Search for the cell housing the specified text and yield its (X, Y) center coordinate. 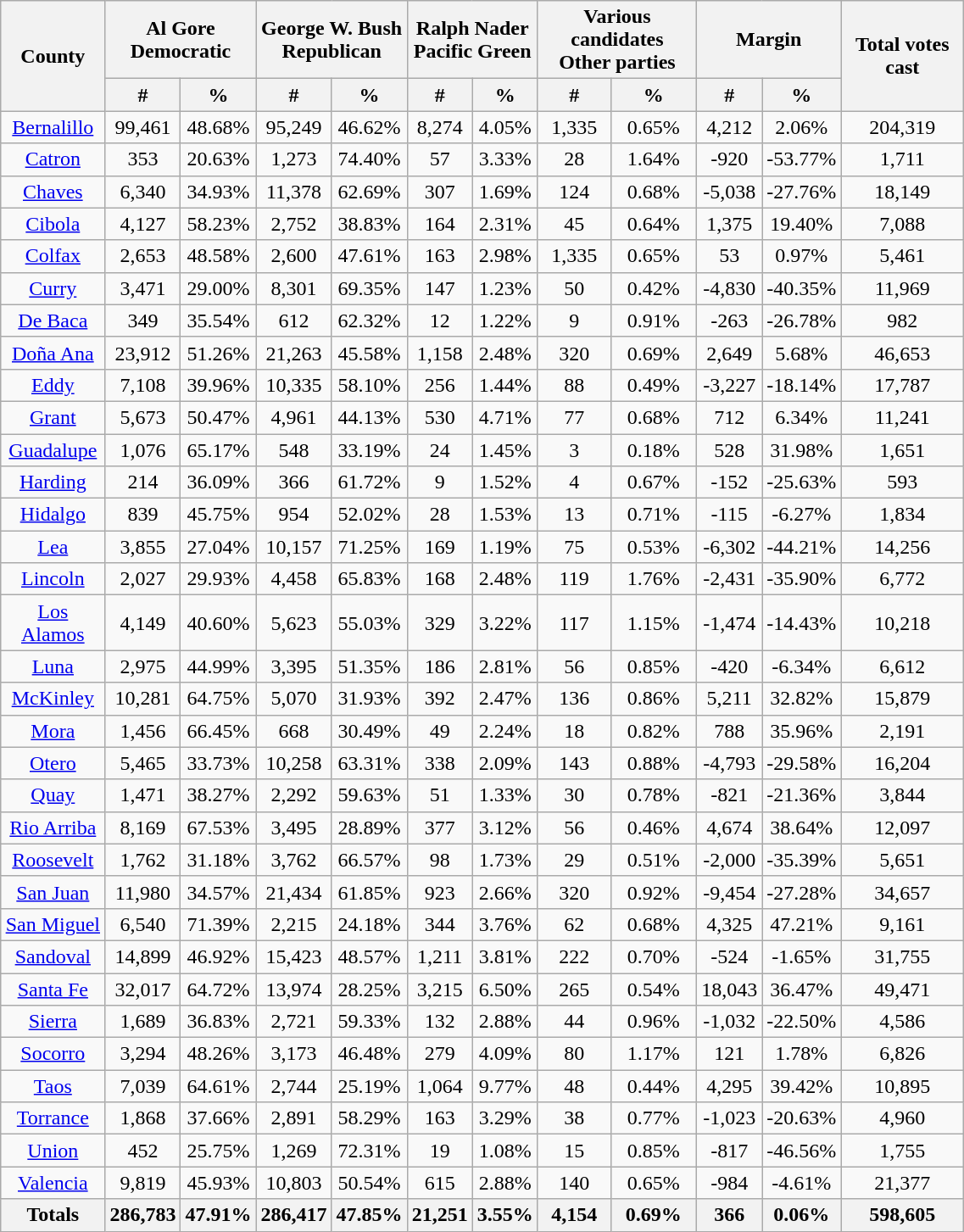
-46.56% (802, 1151)
Luna (53, 666)
31,755 (902, 956)
51 (439, 795)
74.40% (370, 159)
19.40% (802, 224)
1.76% (654, 579)
50.47% (219, 417)
954 (293, 515)
6,826 (902, 1054)
612 (293, 321)
-524 (729, 956)
45.75% (219, 515)
-9,454 (729, 892)
3,762 (293, 860)
48.58% (219, 256)
Totals (53, 1215)
-44.21% (802, 547)
-821 (729, 795)
64.75% (219, 699)
48.57% (370, 956)
5,461 (902, 256)
4.09% (505, 1054)
147 (439, 288)
8,274 (439, 127)
279 (439, 1054)
47.91% (219, 1215)
0.64% (654, 224)
21,377 (902, 1183)
3,173 (293, 1054)
2,975 (142, 666)
1.78% (802, 1054)
Torrance (53, 1118)
33.73% (219, 763)
27.04% (219, 547)
11,969 (902, 288)
-20.63% (802, 1118)
923 (439, 892)
1.15% (654, 622)
2.66% (505, 892)
65.17% (219, 450)
71.25% (370, 547)
9.77% (505, 1086)
0.49% (654, 385)
286,417 (293, 1215)
Taos (53, 1086)
-1,032 (729, 1022)
Valencia (53, 1183)
1,273 (293, 159)
3.12% (505, 828)
3,855 (142, 547)
63.31% (370, 763)
62 (574, 924)
1.73% (505, 860)
5,673 (142, 417)
46.48% (370, 1054)
1.33% (505, 795)
31.93% (370, 699)
2.31% (505, 224)
788 (729, 731)
18,043 (729, 990)
4,127 (142, 224)
58.29% (370, 1118)
Total votes cast (902, 56)
286,783 (142, 1215)
6,540 (142, 924)
3.29% (505, 1118)
-27.28% (802, 892)
29.93% (219, 579)
8,169 (142, 828)
3.76% (505, 924)
31.98% (802, 450)
0.77% (654, 1118)
10,803 (293, 1183)
1,689 (142, 1022)
-25.63% (802, 482)
265 (574, 990)
3,844 (902, 795)
5,070 (293, 699)
49,471 (902, 990)
Mora (53, 731)
39.96% (219, 385)
2,891 (293, 1118)
-5,038 (729, 192)
40.60% (219, 622)
George W. BushRepublican (332, 40)
2,215 (293, 924)
-53.77% (802, 159)
52.02% (370, 515)
15 (574, 1151)
36.83% (219, 1022)
8,301 (293, 288)
-420 (729, 666)
10,335 (293, 385)
-18.14% (802, 385)
2.24% (505, 731)
-6.34% (802, 666)
Lincoln (53, 579)
10,258 (293, 763)
34.93% (219, 192)
-35.39% (802, 860)
2.09% (505, 763)
88 (574, 385)
4,212 (729, 127)
3,294 (142, 1054)
-920 (729, 159)
Otero (53, 763)
9,819 (142, 1183)
452 (142, 1151)
-26.78% (802, 321)
58.10% (370, 385)
1,651 (902, 450)
33.19% (370, 450)
2,752 (293, 224)
De Baca (53, 321)
0.54% (654, 990)
12 (439, 321)
329 (439, 622)
186 (439, 666)
Los Alamos (53, 622)
4,149 (142, 622)
Catron (53, 159)
Margin (769, 40)
58.23% (219, 224)
49 (439, 731)
4,458 (293, 579)
61.85% (370, 892)
668 (293, 731)
46,653 (902, 353)
Ralph NaderPacific Green (472, 40)
29.00% (219, 288)
377 (439, 828)
-29.58% (802, 763)
5,651 (902, 860)
-3,227 (729, 385)
-1,474 (729, 622)
2.06% (802, 127)
168 (439, 579)
McKinley (53, 699)
39.42% (802, 1086)
16,204 (902, 763)
-4,793 (729, 763)
0.88% (654, 763)
25.75% (219, 1151)
9,161 (902, 924)
1,762 (142, 860)
71.39% (219, 924)
15,423 (293, 956)
7,088 (902, 224)
2,191 (902, 731)
0.96% (654, 1022)
1.22% (505, 321)
19 (439, 1151)
64.61% (219, 1086)
77 (574, 417)
61.72% (370, 482)
1,158 (439, 353)
143 (574, 763)
69.35% (370, 288)
34.57% (219, 892)
4,960 (902, 1118)
3.81% (505, 956)
0.06% (802, 1215)
1,471 (142, 795)
-984 (729, 1183)
-152 (729, 482)
59.33% (370, 1022)
6.50% (505, 990)
1,211 (439, 956)
Quay (53, 795)
36.09% (219, 482)
3 (574, 450)
21,251 (439, 1215)
Santa Fe (53, 990)
222 (574, 956)
353 (142, 159)
Rio Arriba (53, 828)
307 (439, 192)
-14.43% (802, 622)
349 (142, 321)
6,772 (902, 579)
256 (439, 385)
0.91% (654, 321)
0.92% (654, 892)
0.42% (654, 288)
Socorro (53, 1054)
-27.76% (802, 192)
21,434 (293, 892)
45.58% (370, 353)
0.18% (654, 450)
4,325 (729, 924)
Lea (53, 547)
124 (574, 192)
4,295 (729, 1086)
-1.65% (802, 956)
0.53% (654, 547)
-817 (729, 1151)
98 (439, 860)
117 (574, 622)
65.83% (370, 579)
47.21% (802, 924)
4 (574, 482)
0.46% (654, 828)
46.62% (370, 127)
1,711 (902, 159)
Harding (53, 482)
1,064 (439, 1086)
Curry (53, 288)
38.83% (370, 224)
18 (574, 731)
598,605 (902, 1215)
Eddy (53, 385)
-6.27% (802, 515)
24.18% (370, 924)
46.92% (219, 956)
1.23% (505, 288)
5,623 (293, 622)
Bernalillo (53, 127)
0.78% (654, 795)
1.52% (505, 482)
-1,023 (729, 1118)
2.98% (505, 256)
28.89% (370, 828)
2,744 (293, 1086)
1,755 (902, 1151)
3.55% (505, 1215)
44 (574, 1022)
5,211 (729, 699)
36.47% (802, 990)
10,157 (293, 547)
Chaves (53, 192)
3.33% (505, 159)
2,721 (293, 1022)
20.63% (219, 159)
0.86% (654, 699)
2,027 (142, 579)
45.93% (219, 1183)
0.71% (654, 515)
4.71% (505, 417)
1.19% (505, 547)
121 (729, 1054)
5,465 (142, 763)
-40.35% (802, 288)
4,586 (902, 1022)
6,340 (142, 192)
1.45% (505, 450)
80 (574, 1054)
1.53% (505, 515)
38.27% (219, 795)
32.82% (802, 699)
38.64% (802, 828)
3,495 (293, 828)
0.44% (654, 1086)
17,787 (902, 385)
51.35% (370, 666)
23,912 (142, 353)
11,241 (902, 417)
4.05% (505, 127)
13 (574, 515)
50.54% (370, 1183)
51.26% (219, 353)
95,249 (293, 127)
San Miguel (53, 924)
0.70% (654, 956)
-4.61% (802, 1183)
0.82% (654, 731)
6,612 (902, 666)
839 (142, 515)
48 (574, 1086)
72.31% (370, 1151)
3,471 (142, 288)
14,256 (902, 547)
Grant (53, 417)
982 (902, 321)
Hidalgo (53, 515)
548 (293, 450)
32,017 (142, 990)
11,378 (293, 192)
66.45% (219, 731)
2.81% (505, 666)
12,097 (902, 828)
1.08% (505, 1151)
Sierra (53, 1022)
Union (53, 1151)
-4,830 (729, 288)
1,076 (142, 450)
392 (439, 699)
44.99% (219, 666)
-115 (729, 515)
530 (439, 417)
1.44% (505, 385)
59.63% (370, 795)
6.34% (802, 417)
136 (574, 699)
338 (439, 763)
14,899 (142, 956)
7,039 (142, 1086)
San Juan (53, 892)
99,461 (142, 127)
0.97% (802, 256)
5.68% (802, 353)
Colfax (53, 256)
15,879 (902, 699)
615 (439, 1183)
Cibola (53, 224)
75 (574, 547)
67.53% (219, 828)
25.19% (370, 1086)
169 (439, 547)
10,218 (902, 622)
528 (729, 450)
0.51% (654, 860)
18,149 (902, 192)
48.26% (219, 1054)
-2,431 (729, 579)
-6,302 (729, 547)
1.64% (654, 159)
2,649 (729, 353)
712 (729, 417)
County (53, 56)
Guadalupe (53, 450)
593 (902, 482)
37.66% (219, 1118)
Various candidatesOther parties (617, 40)
66.57% (370, 860)
30.49% (370, 731)
344 (439, 924)
1,834 (902, 515)
48.68% (219, 127)
31.18% (219, 860)
34,657 (902, 892)
2,292 (293, 795)
2.47% (505, 699)
47.61% (370, 256)
1.69% (505, 192)
4,154 (574, 1215)
164 (439, 224)
Al GoreDemocratic (181, 40)
62.32% (370, 321)
64.72% (219, 990)
62.69% (370, 192)
55.03% (370, 622)
2,653 (142, 256)
53 (729, 256)
1,868 (142, 1118)
-263 (729, 321)
50 (574, 288)
38 (574, 1118)
-22.50% (802, 1022)
Doña Ana (53, 353)
3.22% (505, 622)
0.67% (654, 482)
1,375 (729, 224)
47.85% (370, 1215)
1,269 (293, 1151)
29 (574, 860)
3,395 (293, 666)
4,674 (729, 828)
11,980 (142, 892)
35.96% (802, 731)
-35.90% (802, 579)
28.25% (370, 990)
-21.36% (802, 795)
10,895 (902, 1086)
57 (439, 159)
3,215 (439, 990)
-2,000 (729, 860)
13,974 (293, 990)
204,319 (902, 127)
Roosevelt (53, 860)
21,263 (293, 353)
10,281 (142, 699)
132 (439, 1022)
214 (142, 482)
4,961 (293, 417)
119 (574, 579)
35.54% (219, 321)
Sandoval (53, 956)
1.17% (654, 1054)
30 (574, 795)
44.13% (370, 417)
24 (439, 450)
45 (574, 224)
140 (574, 1183)
1,456 (142, 731)
2,600 (293, 256)
7,108 (142, 385)
